Scan for the cell matching the given text and deliver its (X, Y) coordinate at center. 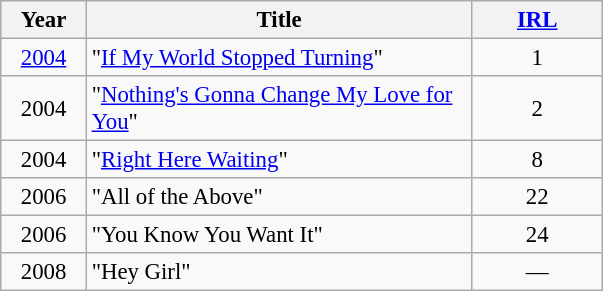
24 (538, 235)
8 (538, 160)
2 (538, 108)
22 (538, 197)
"If My World Stopped Turning" (279, 58)
Year (44, 20)
"All of the Above" (279, 197)
Title (279, 20)
"Right Here Waiting" (279, 160)
1 (538, 58)
IRL (538, 20)
"Nothing's Gonna Change My Love for You" (279, 108)
"You Know You Want It" (279, 235)
